For the text-containing cell, return its midpoint in [X, Y] coordinate format. 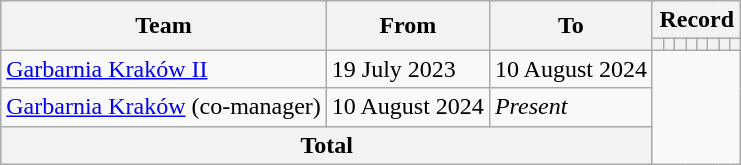
Record [696, 20]
To [570, 26]
Garbarnia Kraków (co-manager) [164, 107]
Garbarnia Kraków II [164, 69]
19 July 2023 [408, 69]
Total [327, 145]
Present [570, 107]
Team [164, 26]
From [408, 26]
